Pinpoint the cell where the given text exists, returning its [x, y] midpoint coordinate. 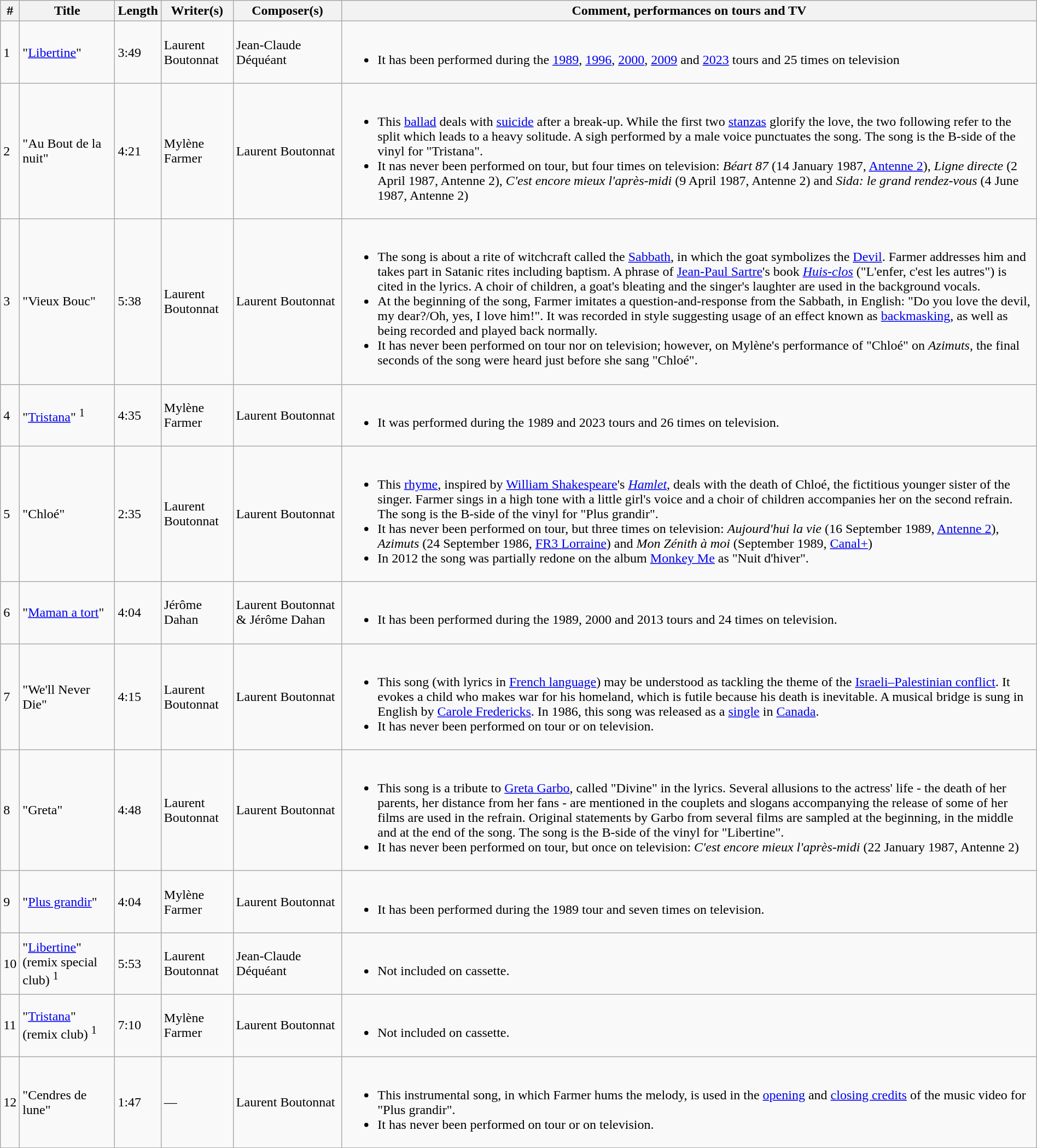
7:10 [138, 1025]
1 [10, 53]
"Cendres de lune" [67, 1102]
"Libertine" [67, 53]
4:48 [138, 810]
Length [138, 11]
3 [10, 302]
Laurent Boutonnat & Jérôme Dahan [287, 613]
10 [10, 963]
"Libertine" (remix special club) 1 [67, 963]
8 [10, 810]
Writer(s) [197, 11]
"Chloé" [67, 514]
Title [67, 11]
2 [10, 151]
"Tristana" (remix club) 1 [67, 1025]
12 [10, 1102]
11 [10, 1025]
4:15 [138, 697]
Composer(s) [287, 11]
5 [10, 514]
"Tristana" 1 [67, 415]
6 [10, 613]
"Greta" [67, 810]
"Maman a tort" [67, 613]
It has been performed during the 1989 tour and seven times on television. [689, 902]
2:35 [138, 514]
"Vieux Bouc" [67, 302]
5:38 [138, 302]
Jérôme Dahan [197, 613]
7 [10, 697]
4:21 [138, 151]
1:47 [138, 1102]
9 [10, 902]
Comment, performances on tours and TV [689, 11]
# [10, 11]
4 [10, 415]
"We'll Never Die" [67, 697]
"Au Bout de la nuit" [67, 151]
It has been performed during the 1989, 2000 and 2013 tours and 24 times on television. [689, 613]
4:35 [138, 415]
"Plus grandir" [67, 902]
5:53 [138, 963]
It was performed during the 1989 and 2023 tours and 26 times on television. [689, 415]
— [197, 1102]
3:49 [138, 53]
It has been performed during the 1989, 1996, 2000, 2009 and 2023 tours and 25 times on television [689, 53]
